Locate the cell with the specified text and output its (X, Y) center coordinate. 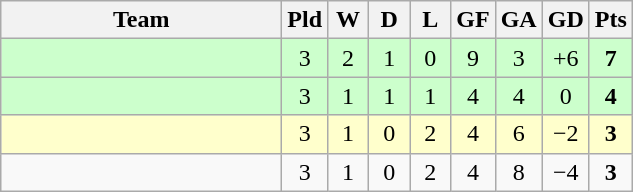
+6 (566, 58)
7 (610, 58)
Pts (610, 20)
GD (566, 20)
L (430, 20)
−2 (566, 134)
GA (518, 20)
−4 (566, 172)
Team (142, 20)
Pld (305, 20)
8 (518, 172)
6 (518, 134)
9 (473, 58)
W (348, 20)
GF (473, 20)
D (390, 20)
